Detect which cell encompasses the target text, then output its (X, Y) center coordinate. 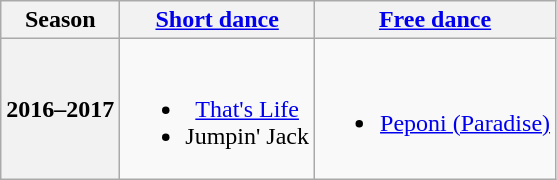
Short dance (218, 20)
Free dance (436, 20)
That's Life Jumpin' Jack (218, 109)
2016–2017 (60, 109)
Peponi (Paradise) (436, 109)
Season (60, 20)
